Pinpoint the cell where the given text exists, returning its [X, Y] midpoint coordinate. 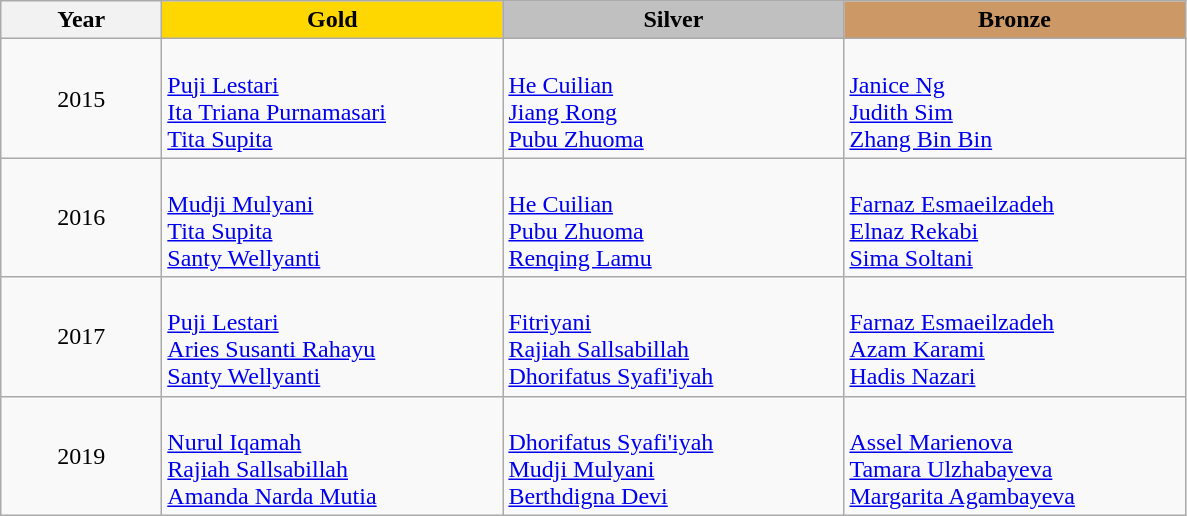
FitriyaniRajiah SallsabillahDhorifatus Syafi'iyah [674, 336]
Gold [332, 20]
Mudji MulyaniTita SupitaSanty Wellyanti [332, 218]
Janice NgJudith SimZhang Bin Bin [1014, 98]
Year [82, 20]
Assel MarienovaTamara UlzhabayevaMargarita Agambayeva [1014, 456]
2019 [82, 456]
2015 [82, 98]
Puji LestariIta Triana PurnamasariTita Supita [332, 98]
Puji LestariAries Susanti RahayuSanty Wellyanti [332, 336]
Bronze [1014, 20]
He CuilianPubu ZhuomaRenqing Lamu [674, 218]
He CuilianJiang RongPubu Zhuoma [674, 98]
Silver [674, 20]
Dhorifatus Syafi'iyahMudji MulyaniBerthdigna Devi [674, 456]
Nurul IqamahRajiah SallsabillahAmanda Narda Mutia [332, 456]
2016 [82, 218]
2017 [82, 336]
Farnaz EsmaeilzadehAzam KaramiHadis Nazari [1014, 336]
Farnaz EsmaeilzadehElnaz RekabiSima Soltani [1014, 218]
